Identify which cell holds the provided text, then report its [X, Y] central coordinate. 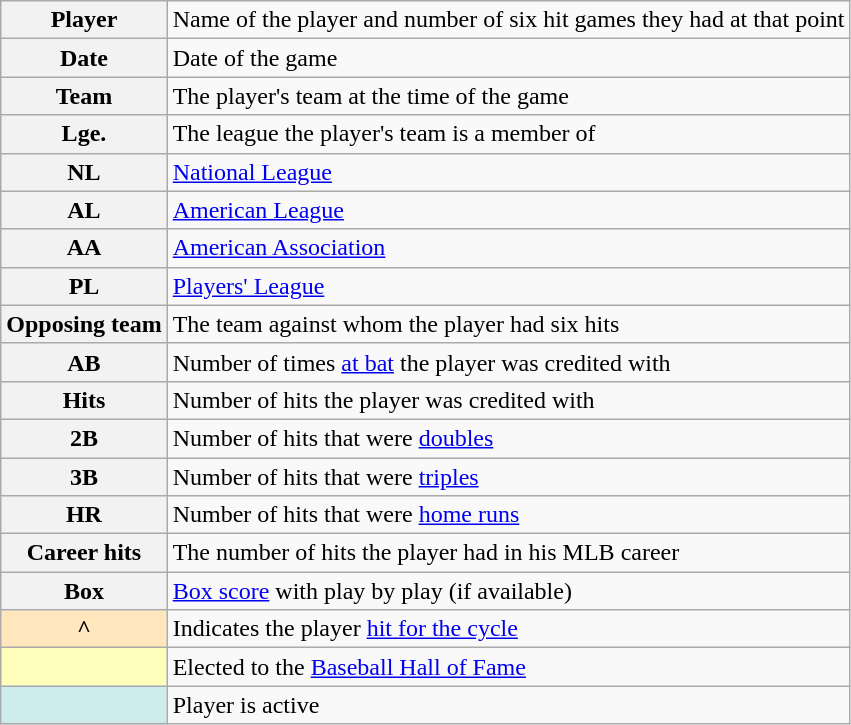
^ [84, 629]
AA [84, 248]
Career hits [84, 553]
AB [84, 362]
Opposing team [84, 324]
Date [84, 58]
Team [84, 96]
Number of times at bat the player was credited with [508, 362]
The league the player's team is a member of [508, 134]
Number of hits that were doubles [508, 438]
Name of the player and number of six hit games they had at that point [508, 20]
National League [508, 172]
Player is active [508, 705]
AL [84, 210]
Lge. [84, 134]
Box [84, 591]
Number of hits that were triples [508, 477]
Elected to the Baseball Hall of Fame [508, 667]
The number of hits the player had in his MLB career [508, 553]
Number of hits the player was credited with [508, 400]
American League [508, 210]
Players' League [508, 286]
Player [84, 20]
PL [84, 286]
NL [84, 172]
Hits [84, 400]
HR [84, 515]
3B [84, 477]
Indicates the player hit for the cycle [508, 629]
Box score with play by play (if available) [508, 591]
2B [84, 438]
American Association [508, 248]
The player's team at the time of the game [508, 96]
Date of the game [508, 58]
Number of hits that were home runs [508, 515]
The team against whom the player had six hits [508, 324]
